Pinpoint the cell where the given text exists, returning its (X, Y) midpoint coordinate. 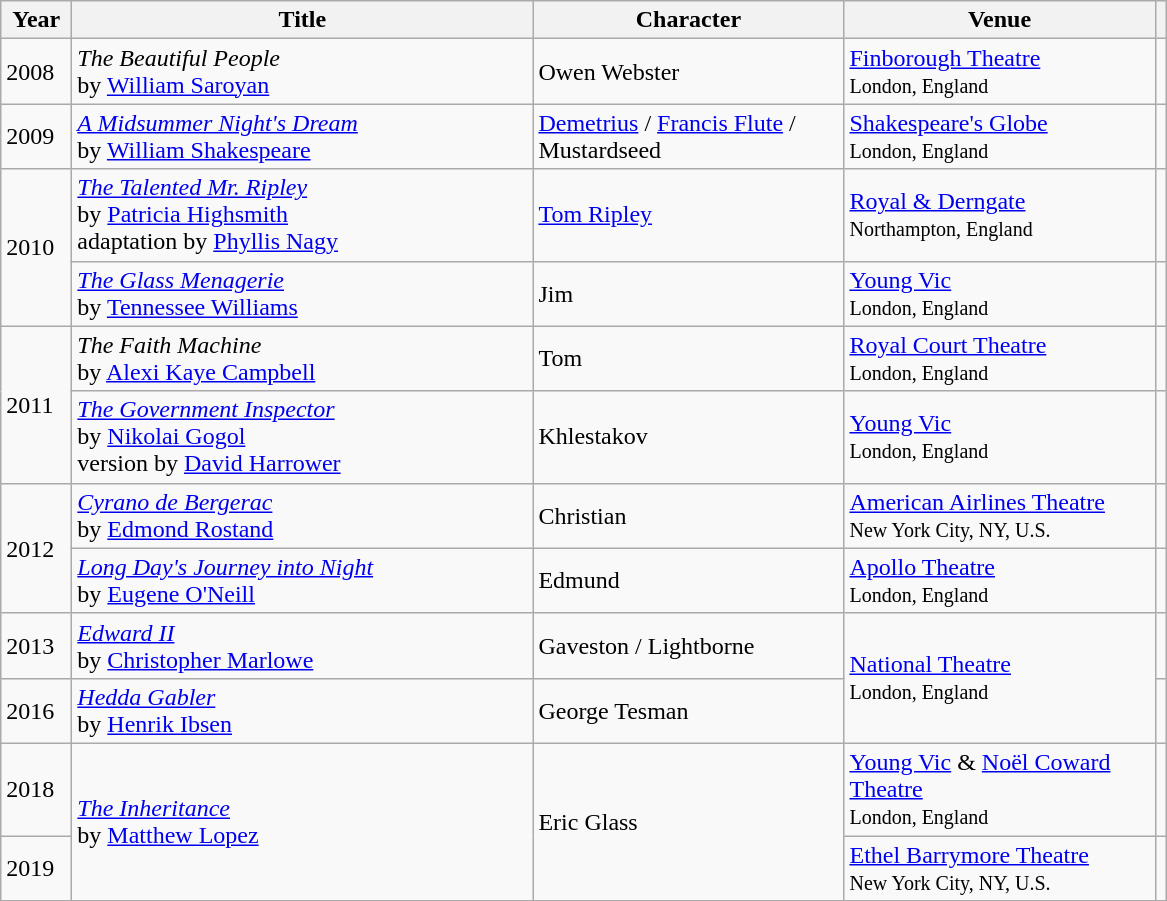
Apollo Theatre London, England (1000, 580)
The Inheritance by Matthew Lopez (302, 822)
Tom (688, 358)
Venue (1000, 20)
Christian (688, 516)
Eric Glass (688, 822)
Owen Webster (688, 72)
2010 (36, 248)
A Midsummer Night's Dream by William Shakespeare (302, 136)
Year (36, 20)
2012 (36, 548)
2011 (36, 404)
Edmund (688, 580)
2013 (36, 646)
Shakespeare's Globe London, England (1000, 136)
Royal & Derngate Northampton, England (1000, 215)
Tom Ripley (688, 215)
The Government Inspector by Nikolai Gogol version by David Harrower (302, 437)
The Glass Menagerie by Tennessee Williams (302, 294)
American Airlines Theatre New York City, NY, U.S. (1000, 516)
2008 (36, 72)
National Theatre London, England (1000, 678)
The Faith Machine by Alexi Kaye Campbell (302, 358)
Demetrius / Francis Flute / Mustardseed (688, 136)
Gaveston / Lightborne (688, 646)
Royal Court Theatre London, England (1000, 358)
Jim (688, 294)
Edward II by Christopher Marlowe (302, 646)
The Talented Mr. Ripley by Patricia Highsmith adaptation by Phyllis Nagy (302, 215)
George Tesman (688, 710)
Character (688, 20)
2019 (36, 868)
Finborough Theatre London, England (1000, 72)
Title (302, 20)
2018 (36, 789)
Young Vic & Noël Coward Theatre London, England (1000, 789)
Khlestakov (688, 437)
2009 (36, 136)
Cyrano de Bergerac by Edmond Rostand (302, 516)
Long Day's Journey into Night by Eugene O'Neill (302, 580)
Ethel Barrymore Theatre New York City, NY, U.S. (1000, 868)
2016 (36, 710)
The Beautiful People by William Saroyan (302, 72)
Hedda Gabler by Henrik Ibsen (302, 710)
